Detect which cell encompasses the target text, then output its [x, y] center coordinate. 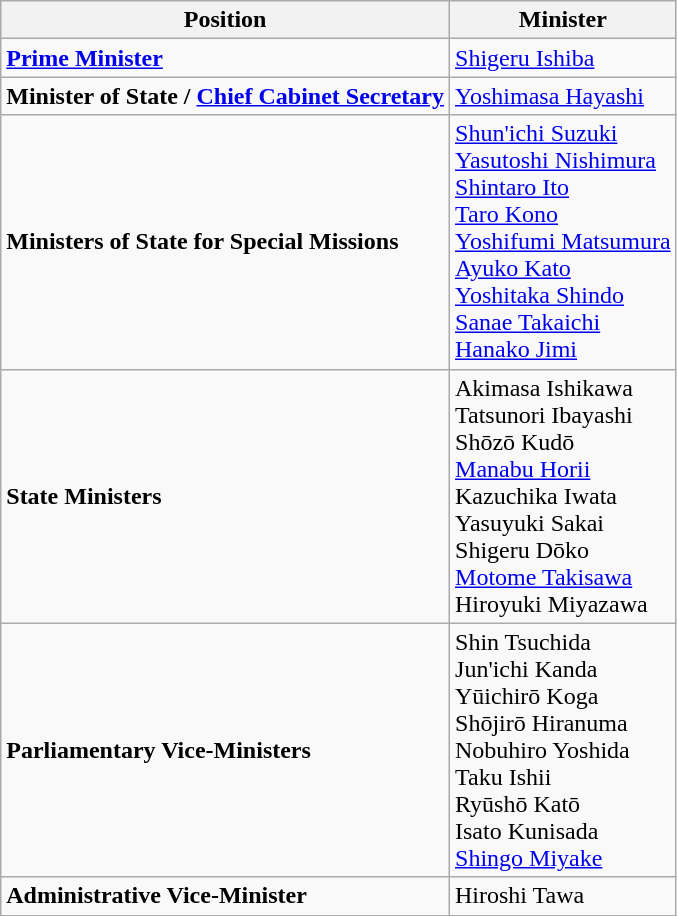
Minister [564, 20]
Shun'ichi SuzukiYasutoshi NishimuraShintaro ItoTaro KonoYoshifumi MatsumuraAyuko KatoYoshitaka ShindoSanae TakaichiHanako Jimi [564, 242]
Position [226, 20]
State Ministers [226, 496]
Administrative Vice-Minister [226, 896]
Hiroshi Tawa [564, 896]
Prime Minister [226, 58]
Akimasa IshikawaTatsunori IbayashiShōzō KudōManabu HoriiKazuchika IwataYasuyuki SakaiShigeru DōkoMotome TakisawaHiroyuki Miyazawa [564, 496]
Shigeru Ishiba [564, 58]
Yoshimasa Hayashi [564, 96]
Ministers of State for Special Missions [226, 242]
Shin TsuchidaJun'ichi KandaYūichirō KogaShōjirō HiranumaNobuhiro YoshidaTaku IshiiRyūshō KatōIsato KunisadaShingo Miyake [564, 750]
Parliamentary Vice-Ministers [226, 750]
Minister of State / Chief Cabinet Secretary [226, 96]
